Return the [X, Y] coordinate for the center point of the cell that contains the specified text.  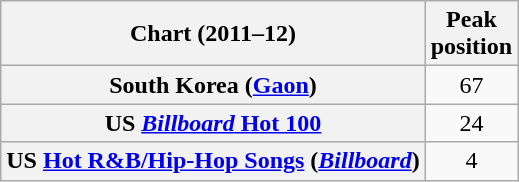
24 [471, 123]
US Billboard Hot 100 [213, 123]
67 [471, 85]
4 [471, 161]
South Korea (Gaon) [213, 85]
US Hot R&B/Hip-Hop Songs (Billboard) [213, 161]
Chart (2011–12) [213, 34]
Peakposition [471, 34]
